Scan for the cell matching the given text and deliver its [x, y] coordinate at center. 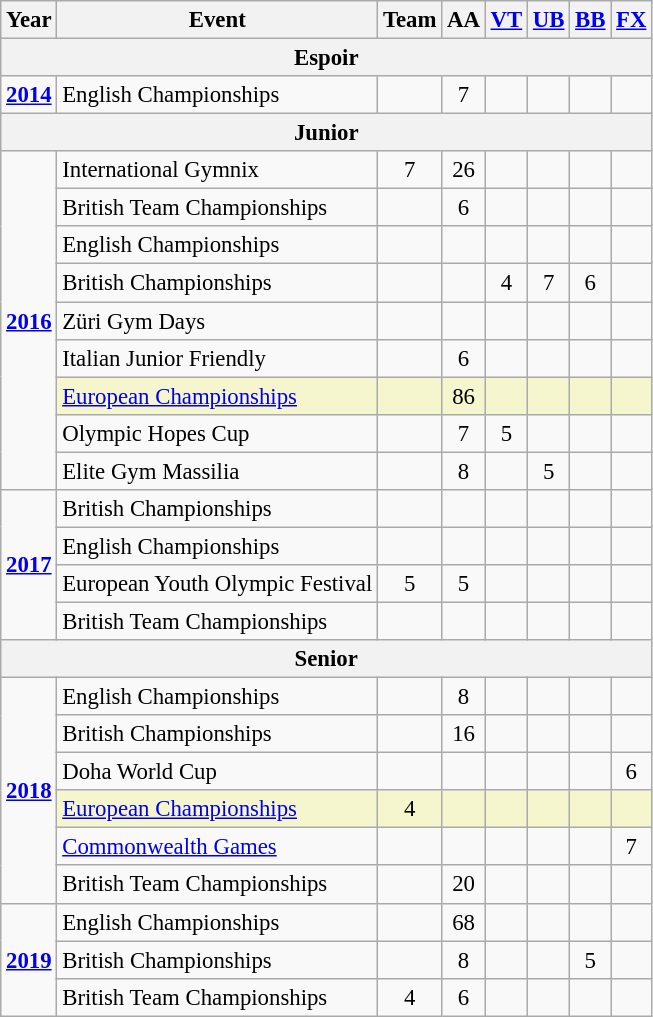
Team [410, 20]
Züri Gym Days [218, 321]
UB [549, 20]
68 [464, 922]
VT [506, 20]
Italian Junior Friendly [218, 358]
Senior [326, 659]
Junior [326, 133]
2018 [29, 791]
2016 [29, 320]
Event [218, 20]
2017 [29, 565]
20 [464, 885]
Doha World Cup [218, 772]
European Youth Olympic Festival [218, 584]
Year [29, 20]
Elite Gym Massilia [218, 471]
86 [464, 396]
16 [464, 734]
BB [590, 20]
26 [464, 170]
2014 [29, 95]
2019 [29, 960]
International Gymnix [218, 170]
AA [464, 20]
FX [632, 20]
Olympic Hopes Cup [218, 433]
Espoir [326, 58]
Commonwealth Games [218, 847]
